From the cell containing the given text, extract its center point as [X, Y] coordinate. 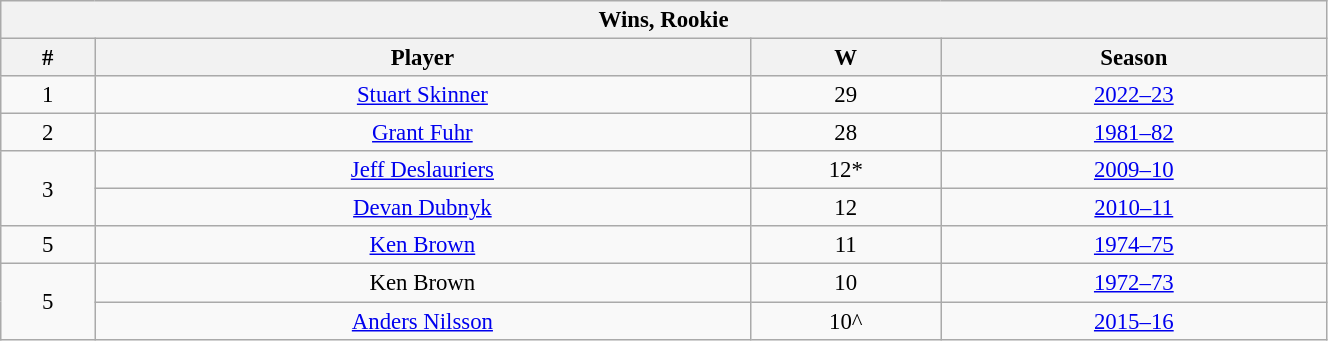
1981–82 [1134, 133]
28 [846, 133]
1974–75 [1134, 245]
Wins, Rookie [664, 20]
10^ [846, 321]
Jeff Deslauriers [422, 170]
# [48, 58]
12* [846, 170]
11 [846, 245]
W [846, 58]
2010–11 [1134, 208]
2 [48, 133]
1 [48, 95]
2022–23 [1134, 95]
12 [846, 208]
2015–16 [1134, 321]
Grant Fuhr [422, 133]
Anders Nilsson [422, 321]
10 [846, 283]
Devan Dubnyk [422, 208]
29 [846, 95]
Stuart Skinner [422, 95]
1972–73 [1134, 283]
2009–10 [1134, 170]
3 [48, 188]
Season [1134, 58]
Player [422, 58]
